Provide the [x, y] coordinate of the cell's center where the given text is located.  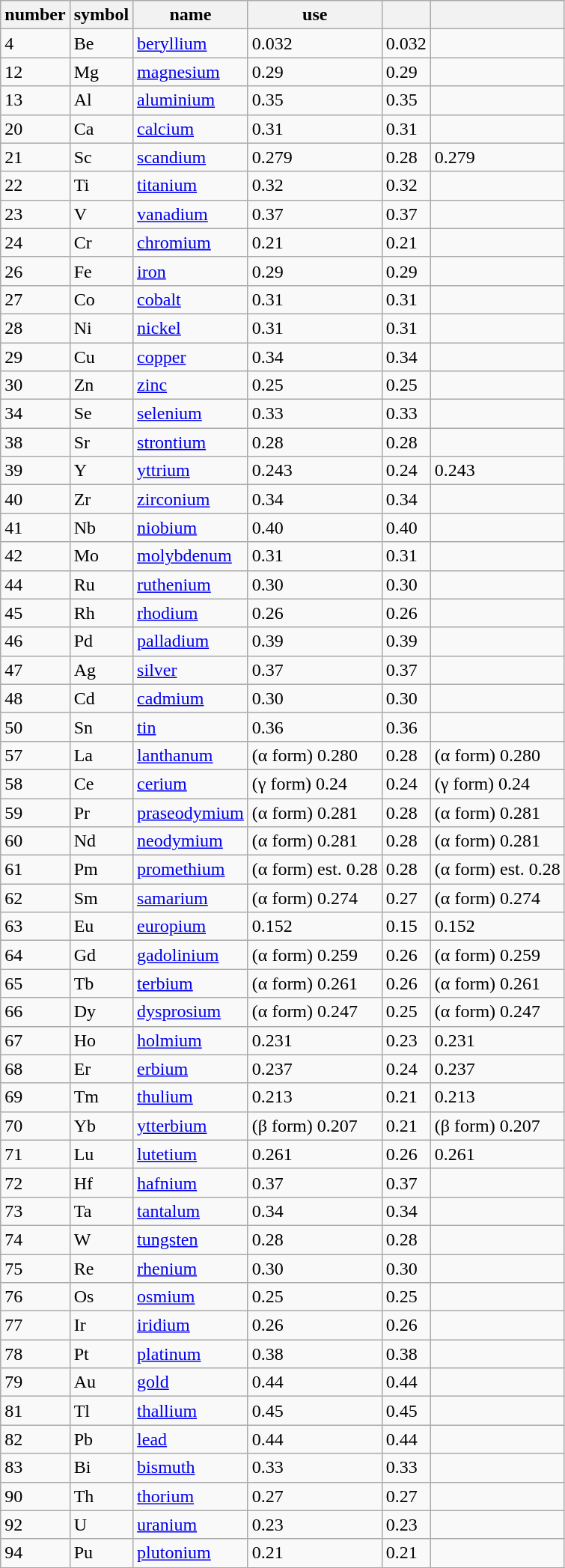
29 [35, 357]
number [35, 15]
copper [191, 357]
Ag [101, 670]
palladium [191, 641]
Ti [101, 186]
terbium [191, 983]
rhenium [191, 1269]
samarium [191, 898]
26 [35, 271]
4 [35, 43]
cadmium [191, 698]
47 [35, 670]
79 [35, 1382]
magnesium [191, 72]
60 [35, 841]
Mo [101, 556]
use [314, 15]
Y [101, 471]
Os [101, 1297]
21 [35, 157]
molybdenum [191, 556]
strontium [191, 442]
Sm [101, 898]
39 [35, 471]
34 [35, 414]
Nb [101, 528]
65 [35, 983]
Cd [101, 698]
aluminium [191, 100]
62 [35, 898]
holmium [191, 1040]
66 [35, 1012]
vanadium [191, 214]
osmium [191, 1297]
praseodymium [191, 812]
27 [35, 299]
92 [35, 1525]
plutonium [191, 1553]
cerium [191, 784]
rhodium [191, 613]
calcium [191, 129]
48 [35, 698]
iron [191, 271]
57 [35, 755]
73 [35, 1211]
uranium [191, 1525]
28 [35, 328]
thorium [191, 1496]
Gd [101, 955]
lutetium [191, 1154]
gadolinium [191, 955]
Ni [101, 328]
chromium [191, 242]
symbol [101, 15]
Re [101, 1269]
Zr [101, 499]
0.15 [406, 927]
nickel [191, 328]
82 [35, 1439]
tungsten [191, 1239]
zirconium [191, 499]
Tl [101, 1411]
Rh [101, 613]
Co [101, 299]
46 [35, 641]
94 [35, 1553]
42 [35, 556]
59 [35, 812]
thulium [191, 1097]
La [101, 755]
Sn [101, 727]
64 [35, 955]
81 [35, 1411]
neodymium [191, 841]
45 [35, 613]
Pu [101, 1553]
Sc [101, 157]
Pt [101, 1354]
hafnium [191, 1183]
Lu [101, 1154]
Ir [101, 1326]
bismuth [191, 1468]
44 [35, 585]
scandium [191, 157]
Pm [101, 870]
Th [101, 1496]
thallium [191, 1411]
Bi [101, 1468]
V [101, 214]
titanium [191, 186]
ytterbium [191, 1126]
12 [35, 72]
Mg [101, 72]
platinum [191, 1354]
78 [35, 1354]
22 [35, 186]
Se [101, 414]
90 [35, 1496]
Pd [101, 641]
europium [191, 927]
Al [101, 100]
40 [35, 499]
Cr [101, 242]
69 [35, 1097]
58 [35, 784]
38 [35, 442]
Cu [101, 357]
Pb [101, 1439]
Ho [101, 1040]
tin [191, 727]
promethium [191, 870]
Ca [101, 129]
selenium [191, 414]
Ce [101, 784]
U [101, 1525]
30 [35, 385]
Nd [101, 841]
niobium [191, 528]
75 [35, 1269]
20 [35, 129]
67 [35, 1040]
silver [191, 670]
13 [35, 100]
tantalum [191, 1211]
Eu [101, 927]
zinc [191, 385]
yttrium [191, 471]
Pr [101, 812]
lead [191, 1439]
lanthanum [191, 755]
erbium [191, 1069]
Er [101, 1069]
23 [35, 214]
83 [35, 1468]
Ta [101, 1211]
Dy [101, 1012]
Hf [101, 1183]
72 [35, 1183]
beryllium [191, 43]
Tb [101, 983]
71 [35, 1154]
Sr [101, 442]
68 [35, 1069]
Zn [101, 385]
70 [35, 1126]
74 [35, 1239]
Fe [101, 271]
63 [35, 927]
Ru [101, 585]
name [191, 15]
iridium [191, 1326]
Au [101, 1382]
77 [35, 1326]
Tm [101, 1097]
cobalt [191, 299]
W [101, 1239]
76 [35, 1297]
gold [191, 1382]
Yb [101, 1126]
50 [35, 727]
Be [101, 43]
ruthenium [191, 585]
24 [35, 242]
41 [35, 528]
61 [35, 870]
dysprosium [191, 1012]
